Detect which cell encompasses the target text, then output its [X, Y] center coordinate. 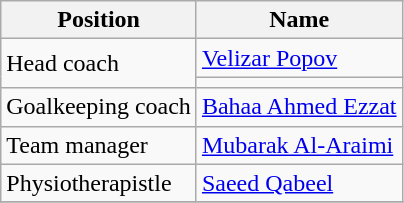
Position [99, 20]
Saeed Qabeel [299, 183]
Name [299, 20]
Bahaa Ahmed Ezzat [299, 107]
Mubarak Al-Araimi [299, 145]
Team manager [99, 145]
Velizar Popov [299, 58]
Head coach [99, 64]
Goalkeeping coach [99, 107]
Physiotherapistle [99, 183]
